Provide the [X, Y] coordinate of the cell's center where the given text is located.  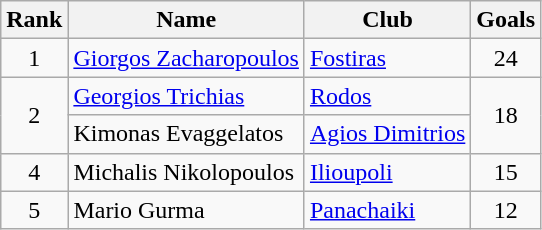
Club [387, 20]
Panachaiki [387, 210]
Georgios Trichias [186, 96]
Rank [34, 20]
Mario Gurma [186, 210]
15 [506, 172]
12 [506, 210]
Agios Dimitrios [387, 134]
1 [34, 58]
Rodos [387, 96]
Κimonas Evaggelatos [186, 134]
2 [34, 115]
Giorgos Zacharopoulos [186, 58]
Goals [506, 20]
18 [506, 115]
24 [506, 58]
4 [34, 172]
5 [34, 210]
Michalis Nikolopoulos [186, 172]
Ilioupoli [387, 172]
Name [186, 20]
Fostiras [387, 58]
